Search for the cell housing the specified text and yield its (X, Y) center coordinate. 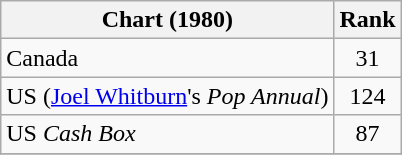
US Cash Box (168, 134)
Chart (1980) (168, 20)
Canada (168, 58)
87 (368, 134)
124 (368, 96)
31 (368, 58)
Rank (368, 20)
US (Joel Whitburn's Pop Annual) (168, 96)
